From the cell containing the given text, extract its center point as [X, Y] coordinate. 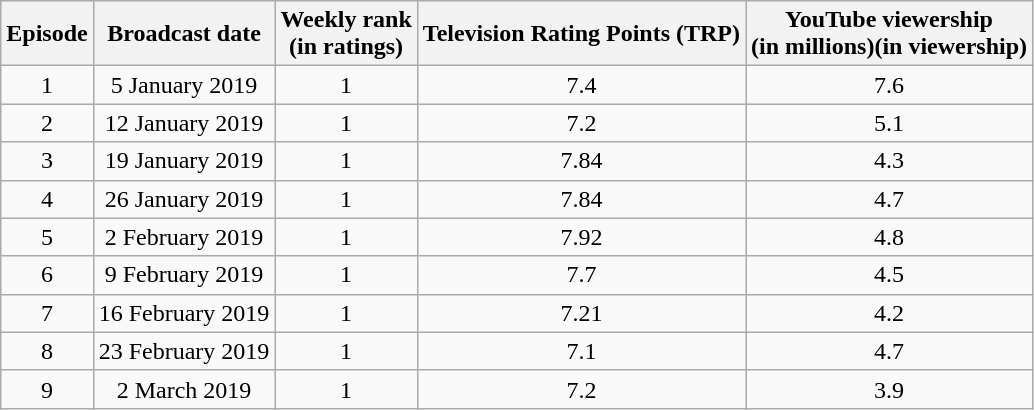
9 [47, 389]
16 February 2019 [184, 313]
3.9 [890, 389]
Weekly rank(in ratings) [346, 34]
4 [47, 199]
5 January 2019 [184, 85]
7 [47, 313]
5.1 [890, 123]
7.7 [581, 275]
4.3 [890, 161]
4.5 [890, 275]
26 January 2019 [184, 199]
7.1 [581, 351]
4.2 [890, 313]
3 [47, 161]
Episode [47, 34]
9 February 2019 [184, 275]
7.6 [890, 85]
19 January 2019 [184, 161]
2 February 2019 [184, 237]
4.8 [890, 237]
YouTube viewership(in millions)(in viewership) [890, 34]
Television Rating Points (TRP) [581, 34]
8 [47, 351]
2 [47, 123]
5 [47, 237]
12 January 2019 [184, 123]
Broadcast date [184, 34]
7.21 [581, 313]
7.4 [581, 85]
23 February 2019 [184, 351]
2 March 2019 [184, 389]
6 [47, 275]
7.92 [581, 237]
